Detect which cell encompasses the target text, then output its [X, Y] center coordinate. 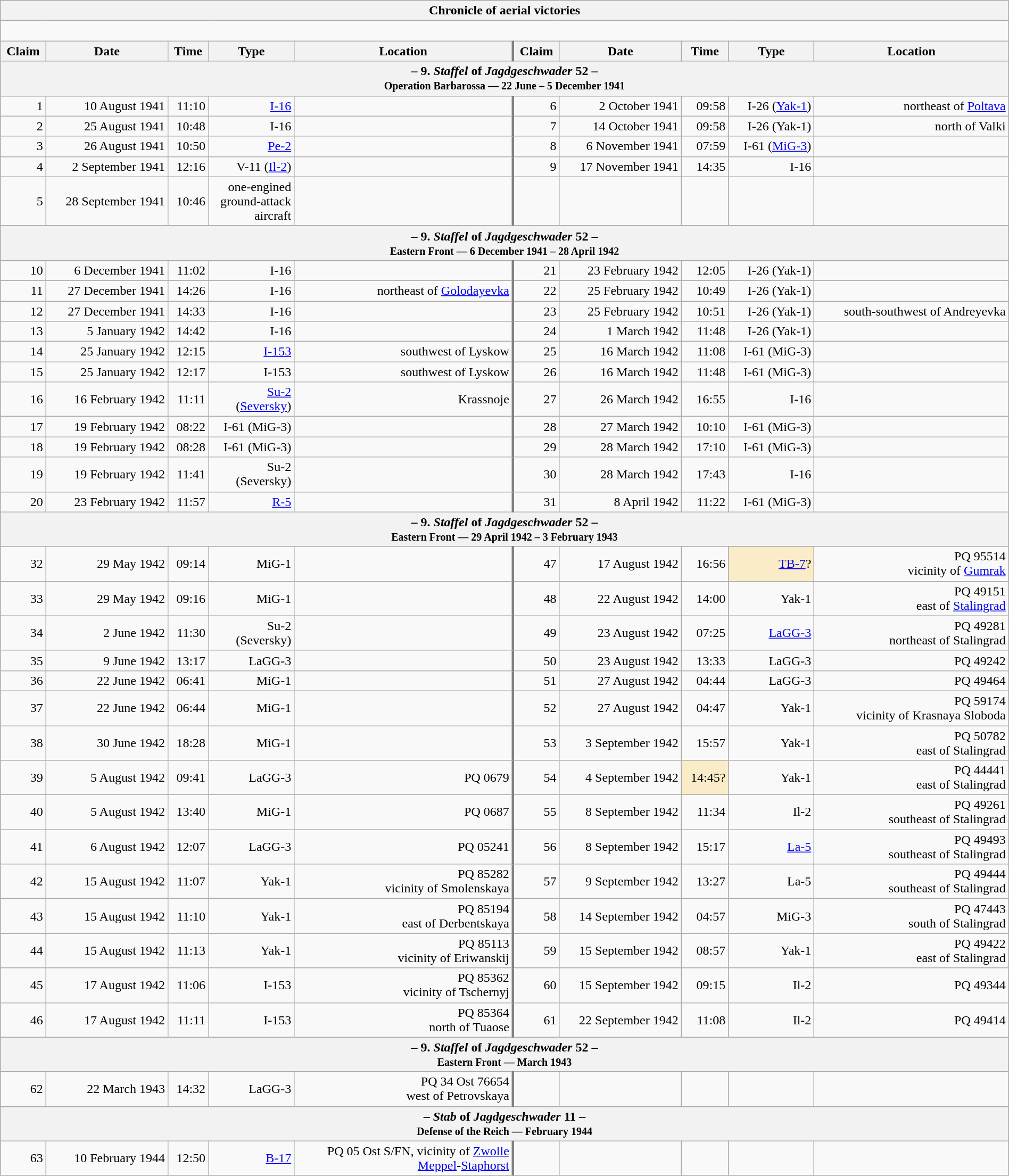
10:49 [705, 291]
06:44 [188, 708]
PQ 49444 southeast of Stalingrad [911, 881]
30 [536, 475]
13:33 [705, 660]
PQ 34 Ost 76654west of Petrovskaya [403, 1089]
2 September 1941 [106, 167]
PQ 85282vicinity of Smolenskaya [403, 881]
10:48 [188, 126]
14:26 [188, 291]
V-11 (Il-2) [251, 167]
30 June 1942 [106, 743]
14:42 [188, 332]
PQ 0679 [403, 778]
10 February 1944 [106, 1158]
11:30 [188, 633]
20 [23, 502]
south-southwest of Andreyevka [911, 311]
39 [23, 778]
3 September 1942 [621, 743]
27 March 1942 [621, 427]
09:41 [188, 778]
PQ 05241 [403, 847]
47 [536, 564]
25 [536, 352]
16 February 1942 [106, 399]
12:50 [188, 1158]
13 [23, 332]
TB-7? [772, 564]
3 [23, 146]
11:22 [705, 502]
40 [23, 812]
11:13 [188, 950]
PQ 49422 east of Stalingrad [911, 950]
07:59 [705, 146]
2 [23, 126]
PQ 49414 [911, 1020]
17 [23, 427]
08:22 [188, 427]
PQ 85364 north of Tuaose [403, 1020]
53 [536, 743]
10:46 [188, 201]
PQ 49151 east of Stalingrad [911, 598]
26 August 1941 [106, 146]
22 September 1942 [621, 1020]
41 [23, 847]
17:10 [705, 447]
49 [536, 633]
7 [536, 126]
35 [23, 660]
10:51 [705, 311]
R-5 [251, 502]
19 [23, 475]
51 [536, 681]
11:57 [188, 502]
– 9. Staffel of Jagdgeschwader 52 –Eastern Front — 6 December 1941 – 28 April 1942 [504, 243]
27 [536, 399]
58 [536, 916]
PQ 0687 [403, 812]
PQ 44441 east of Stalingrad [911, 778]
PQ 49261 southeast of Stalingrad [911, 812]
12:05 [705, 270]
13:17 [188, 660]
6 December 1941 [106, 270]
11:02 [188, 270]
10 August 1941 [106, 106]
26 [536, 372]
32 [23, 564]
42 [23, 881]
16:55 [705, 399]
PQ 85362vicinity of Tschernyj [403, 985]
08:57 [705, 950]
08:28 [188, 447]
6 August 1942 [106, 847]
25 August 1941 [106, 126]
34 [23, 633]
43 [23, 916]
MiG-3 [772, 916]
04:57 [705, 916]
10:50 [188, 146]
63 [23, 1158]
PQ 50782 east of Stalingrad [911, 743]
14 [23, 352]
61 [536, 1020]
PQ 49242 [911, 660]
14:33 [188, 311]
14 September 1942 [621, 916]
46 [23, 1020]
60 [536, 985]
2 October 1941 [621, 106]
13:27 [705, 881]
12:17 [188, 372]
5 January 1942 [106, 332]
PQ 95514vicinity of Gumrak [911, 564]
09:16 [188, 598]
04:47 [705, 708]
14:45? [705, 778]
4 [23, 167]
PQ 05 Ost S/FN, vicinity of ZwolleMeppel-Staphorst [403, 1158]
– 9. Staffel of Jagdgeschwader 52 –Eastern Front — March 1943 [504, 1055]
– 9. Staffel of Jagdgeschwader 52 –Eastern Front — 29 April 1942 – 3 February 1943 [504, 529]
11:34 [705, 812]
50 [536, 660]
Chronicle of aerial victories [504, 11]
06:41 [188, 681]
23 [536, 311]
northeast of Poltava [911, 106]
38 [23, 743]
54 [536, 778]
45 [23, 985]
44 [23, 950]
15:57 [705, 743]
22 [536, 291]
B-17 [251, 1158]
10:10 [705, 427]
16:56 [705, 564]
37 [23, 708]
57 [536, 881]
09:15 [705, 985]
28 September 1941 [106, 201]
15 [23, 372]
12:16 [188, 167]
– 9. Staffel of Jagdgeschwader 52 –Operation Barbarossa — 22 June – 5 December 1941 [504, 79]
15:17 [705, 847]
17 November 1941 [621, 167]
2 June 1942 [106, 633]
1 [23, 106]
36 [23, 681]
5 [23, 201]
62 [23, 1089]
04:44 [705, 681]
29 [536, 447]
PQ 85113vicinity of Eriwanskij [403, 950]
11:41 [188, 475]
52 [536, 708]
PQ 49344 [911, 985]
12 [23, 311]
17:43 [705, 475]
PQ 49493 southeast of Stalingrad [911, 847]
6 [536, 106]
– Stab of Jagdgeschwader 11 –Defense of the Reich — February 1944 [504, 1124]
07:25 [705, 633]
14:00 [705, 598]
33 [23, 598]
26 March 1942 [621, 399]
48 [536, 598]
10 [23, 270]
6 November 1941 [621, 146]
16 [23, 399]
9 September 1942 [621, 881]
8 April 1942 [621, 502]
8 [536, 146]
4 September 1942 [621, 778]
north of Valki [911, 126]
28 [536, 427]
11:07 [188, 881]
56 [536, 847]
one-engined ground-attack aircraft [251, 201]
Krassnoje [403, 399]
18 [23, 447]
PQ 47443south of Stalingrad [911, 916]
22 March 1943 [106, 1089]
PQ 85194east of Derbentskaya [403, 916]
Pe-2 [251, 146]
14:32 [188, 1089]
PQ 59174vicinity of Krasnaya Sloboda [911, 708]
northeast of Golodayevka [403, 291]
14 October 1941 [621, 126]
21 [536, 270]
11:06 [188, 985]
59 [536, 950]
14:35 [705, 167]
18:28 [188, 743]
PQ 49464 [911, 681]
09:14 [188, 564]
9 [536, 167]
PQ 49281 northeast of Stalingrad [911, 633]
55 [536, 812]
24 [536, 332]
12:15 [188, 352]
31 [536, 502]
9 June 1942 [106, 660]
13:40 [188, 812]
11 [23, 291]
12:07 [188, 847]
1 March 1942 [621, 332]
22 August 1942 [621, 598]
